Provide the [X, Y] coordinate of the cell's center where the given text is located.  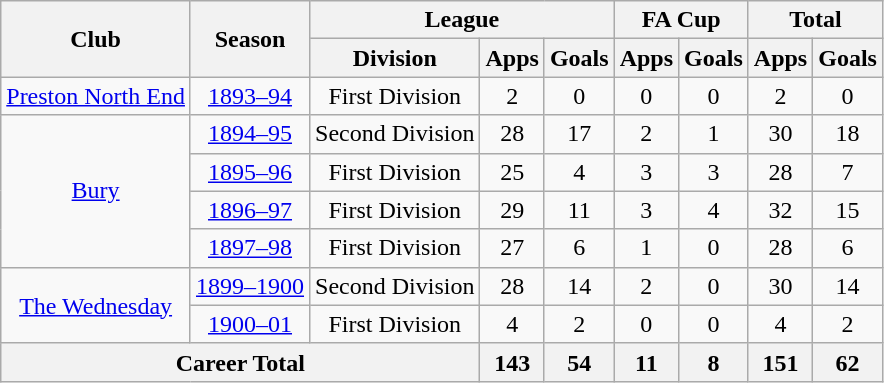
The Wednesday [96, 305]
1900–01 [250, 324]
54 [579, 362]
1896–97 [250, 210]
151 [780, 362]
15 [848, 210]
Career Total [240, 362]
League [462, 20]
17 [579, 134]
Season [250, 39]
1894–95 [250, 134]
Bury [96, 191]
25 [512, 172]
62 [848, 362]
7 [848, 172]
1893–94 [250, 96]
Preston North End [96, 96]
FA Cup [681, 20]
Total [815, 20]
1899–1900 [250, 286]
143 [512, 362]
29 [512, 210]
32 [780, 210]
1895–96 [250, 172]
Club [96, 39]
18 [848, 134]
Division [395, 58]
27 [512, 248]
1897–98 [250, 248]
8 [714, 362]
